Search for the cell housing the specified text and yield its [X, Y] center coordinate. 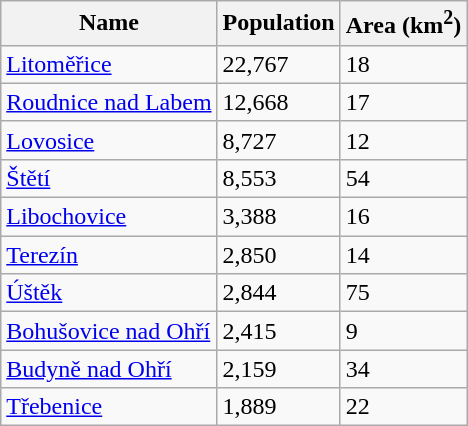
2,844 [278, 293]
54 [404, 178]
14 [404, 255]
Roudnice nad Labem [109, 102]
Úštěk [109, 293]
Budyně nad Ohří [109, 369]
Name [109, 24]
8,553 [278, 178]
2,159 [278, 369]
22,767 [278, 64]
16 [404, 217]
Population [278, 24]
12 [404, 140]
2,415 [278, 331]
9 [404, 331]
18 [404, 64]
Libochovice [109, 217]
Terezín [109, 255]
Area (km2) [404, 24]
12,668 [278, 102]
Štětí [109, 178]
34 [404, 369]
8,727 [278, 140]
2,850 [278, 255]
Litoměřice [109, 64]
3,388 [278, 217]
Třebenice [109, 407]
Lovosice [109, 140]
17 [404, 102]
75 [404, 293]
Bohušovice nad Ohří [109, 331]
22 [404, 407]
1,889 [278, 407]
